Detect which cell encompasses the target text, then output its (x, y) center coordinate. 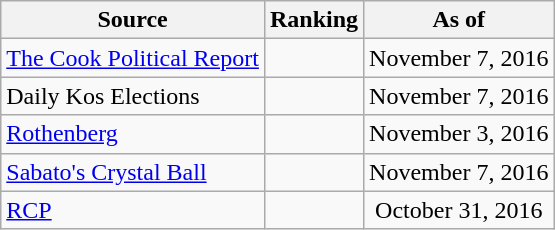
Source (133, 20)
Daily Kos Elections (133, 96)
November 3, 2016 (459, 134)
October 31, 2016 (459, 210)
Sabato's Crystal Ball (133, 172)
As of (459, 20)
Ranking (314, 20)
The Cook Political Report (133, 58)
Rothenberg (133, 134)
RCP (133, 210)
